Detect which cell encompasses the target text, then output its (X, Y) center coordinate. 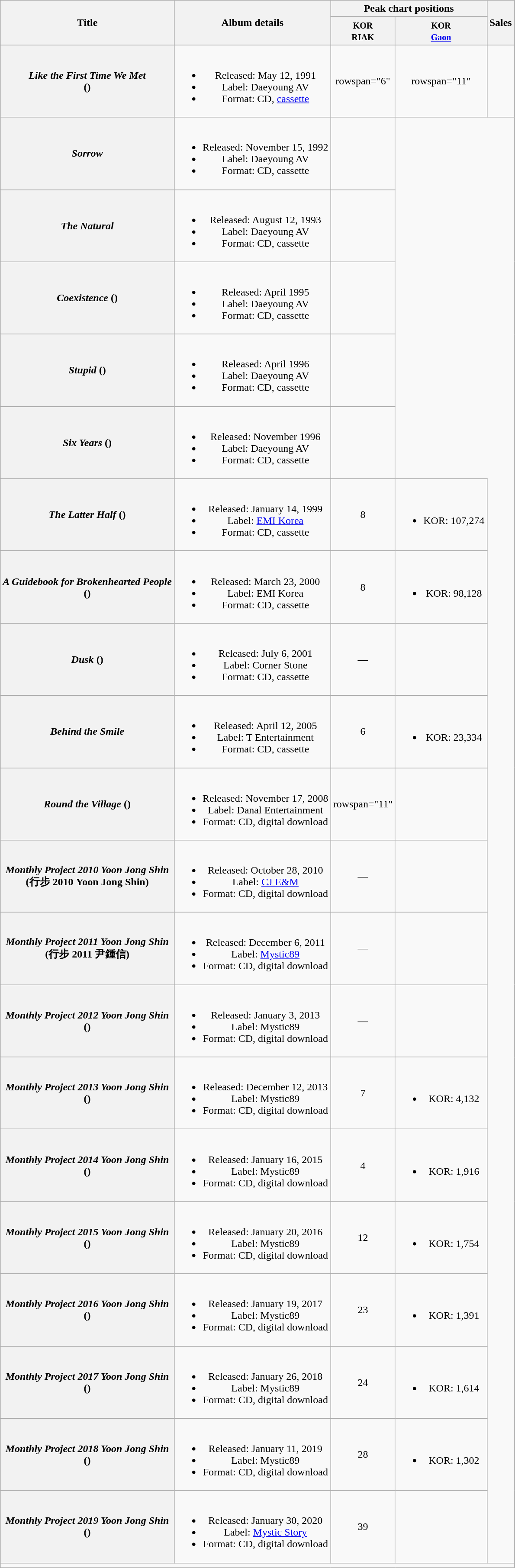
KOR: 1,916 (441, 1166)
Monthly Project 2017 Yoon Jong Shin() (87, 1382)
Monthly Project 2016 Yoon Jong Shin() (87, 1310)
Like the First Time We Met() (87, 81)
Monthly Project 2014 Yoon Jong Shin() (87, 1166)
KOR: 98,128 (441, 587)
Monthly Project 2015 Yoon Jong Shin() (87, 1237)
Released: April 12, 2005Label: T EntertainmentFormat: CD, cassette (252, 731)
Released: July 6, 2001Label: Corner StoneFormat: CD, cassette (252, 659)
4 (363, 1166)
7 (363, 1093)
Released: March 23, 2000Label: EMI KoreaFormat: CD, cassette (252, 587)
23 (363, 1310)
Released: January 11, 2019Label: Mystic89Format: CD, digital download (252, 1455)
The Natural (87, 226)
24 (363, 1382)
Released: April 1995Label: Daeyoung AVFormat: CD, cassette (252, 298)
A Guidebook for Brokenhearted People() (87, 587)
KOR: 23,334 (441, 731)
Album details (252, 22)
Six Years () (87, 442)
KOR: 1,754 (441, 1237)
12 (363, 1237)
Released: August 12, 1993Label: Daeyoung AVFormat: CD, cassette (252, 226)
Released: January 14, 1999Label: EMI KoreaFormat: CD, cassette (252, 515)
Released: November 17, 2008Label: Danal EntertainmentFormat: CD, digital download (252, 804)
KORRIAK (363, 31)
Monthly Project 2011 Yoon Jong Shin(行步 2011 尹鍾信) (87, 948)
Peak chart positions (409, 9)
Released: November 1996Label: Daeyoung AVFormat: CD, cassette (252, 442)
Released: January 26, 2018Label: Mystic89Format: CD, digital download (252, 1382)
Released: January 3, 2013Label: Mystic89Format: CD, digital download (252, 1021)
Title (87, 22)
Released: December 12, 2013Label: Mystic89Format: CD, digital download (252, 1093)
The Latter Half () (87, 515)
28 (363, 1455)
Coexistence () (87, 298)
Monthly Project 2013 Yoon Jong Shin() (87, 1093)
Monthly Project 2019 Yoon Jong Shin() (87, 1526)
Released: November 15, 1992Label: Daeyoung AVFormat: CD, cassette (252, 153)
Released: December 6, 2011Label: Mystic89Format: CD, digital download (252, 948)
KOR: 107,274 (441, 515)
39 (363, 1526)
Released: April 1996Label: Daeyoung AVFormat: CD, cassette (252, 370)
Released: January 16, 2015Label: Mystic89Format: CD, digital download (252, 1166)
Dusk () (87, 659)
Monthly Project 2018 Yoon Jong Shin() (87, 1455)
6 (363, 731)
Monthly Project 2012 Yoon Jong Shin() (87, 1021)
KOR: 4,132 (441, 1093)
Released: January 19, 2017Label: Mystic89Format: CD, digital download (252, 1310)
KOR: 1,302 (441, 1455)
KORGaon (441, 31)
rowspan="6" (363, 81)
Released: January 20, 2016Label: Mystic89Format: CD, digital download (252, 1237)
Released: October 28, 2010Label: CJ E&MFormat: CD, digital download (252, 877)
Released: January 30, 2020Label: Mystic StoryFormat: CD, digital download (252, 1526)
Sales (500, 22)
Monthly Project 2010 Yoon Jong Shin(行步 2010 Yoon Jong Shin) (87, 877)
Stupid () (87, 370)
Released: May 12, 1991Label: Daeyoung AVFormat: CD, cassette (252, 81)
Sorrow (87, 153)
Round the Village () (87, 804)
Behind the Smile (87, 731)
KOR: 1,614 (441, 1382)
KOR: 1,391 (441, 1310)
